Return the [x, y] coordinate for the center point of the cell that contains the specified text.  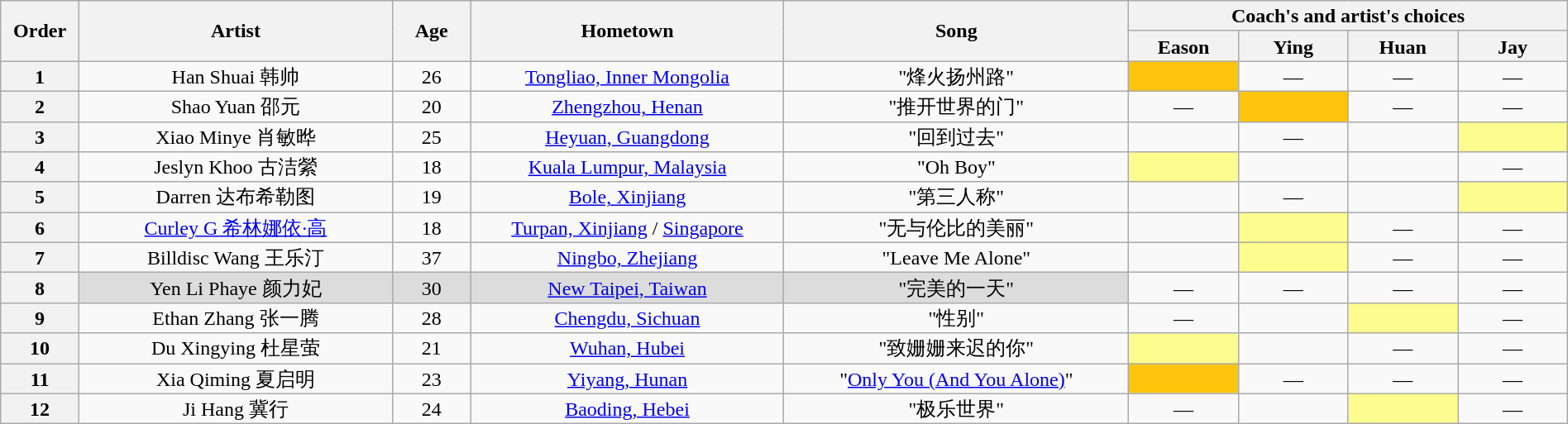
"烽火扬州路" [956, 76]
Tongliao, Inner Mongolia [627, 76]
19 [432, 197]
9 [40, 317]
11 [40, 379]
8 [40, 288]
Curley G 希林娜依·高 [235, 228]
5 [40, 197]
Du Xingying 杜星萤 [235, 349]
Ethan Zhang 张一腾 [235, 317]
Song [956, 31]
Ningbo, Zhejiang [627, 258]
Chengdu, Sichuan [627, 317]
"性别" [956, 317]
Heyuan, Guangdong [627, 137]
20 [432, 106]
Yen Li Phaye 颜力妃 [235, 288]
Yiyang, Hunan [627, 379]
Zhengzhou, Henan [627, 106]
30 [432, 288]
"推开世界的门" [956, 106]
Coach's and artist's choices [1348, 17]
23 [432, 379]
"第三人称" [956, 197]
4 [40, 167]
Baoding, Hebei [627, 408]
1 [40, 76]
"Oh Boy" [956, 167]
New Taipei, Taiwan [627, 288]
Kuala Lumpur, Malaysia [627, 167]
7 [40, 258]
Xia Qiming 夏启明 [235, 379]
Darren 达布希勒图 [235, 197]
Han Shuai 韩帅 [235, 76]
26 [432, 76]
"Leave Me Alone" [956, 258]
Huan [1403, 46]
Eason [1184, 46]
37 [432, 258]
Jay [1513, 46]
Jeslyn Khoo 古洁縈 [235, 167]
21 [432, 349]
28 [432, 317]
"无与伦比的美丽" [956, 228]
"Only You (And You Alone)" [956, 379]
2 [40, 106]
10 [40, 349]
3 [40, 137]
"致姗姗来迟的你" [956, 349]
Xiao Minye 肖敏晔 [235, 137]
Order [40, 31]
Shao Yuan 邵元 [235, 106]
Ji Hang 冀行 [235, 408]
Wuhan, Hubei [627, 349]
"极乐世界" [956, 408]
Artist [235, 31]
Age [432, 31]
24 [432, 408]
12 [40, 408]
Ying [1293, 46]
25 [432, 137]
Billdisc Wang 王乐汀 [235, 258]
"完美的一天" [956, 288]
Hometown [627, 31]
Turpan, Xinjiang / Singapore [627, 228]
"回到过去" [956, 137]
6 [40, 228]
Bole, Xinjiang [627, 197]
